Provide the (x, y) coordinate of the cell's center where the given text is located.  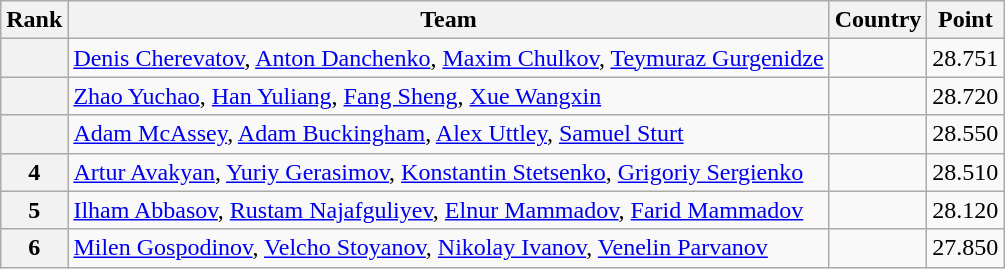
28.120 (966, 210)
Adam McAssey, Adam Buckingham, Alex Uttley, Samuel Sturt (448, 134)
Country (878, 20)
28.720 (966, 96)
Rank (34, 20)
28.510 (966, 172)
Point (966, 20)
27.850 (966, 248)
5 (34, 210)
Artur Avakyan, Yuriy Gerasimov, Konstantin Stetsenko, Grigoriy Sergienko (448, 172)
Team (448, 20)
Zhao Yuchao, Han Yuliang, Fang Sheng, Xue Wangxin (448, 96)
Milen Gospodinov, Velcho Stoyanov, Nikolay Ivanov, Venelin Parvanov (448, 248)
28.751 (966, 58)
Denis Cherevatov, Anton Danchenko, Maxim Chulkov, Teymuraz Gurgenidze (448, 58)
6 (34, 248)
28.550 (966, 134)
Ilham Abbasov, Rustam Najafguliyev, Elnur Mammadov, Farid Mammadov (448, 210)
4 (34, 172)
